Identify which cell holds the provided text, then report its (x, y) central coordinate. 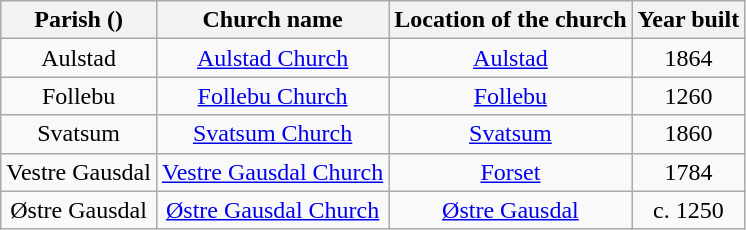
Forset (510, 172)
1864 (688, 58)
Vestre Gausdal (79, 172)
Parish () (79, 20)
Year built (688, 20)
c. 1250 (688, 210)
1860 (688, 134)
Svatsum Church (272, 134)
Vestre Gausdal Church (272, 172)
Follebu Church (272, 96)
1784 (688, 172)
Østre Gausdal Church (272, 210)
Aulstad Church (272, 58)
Church name (272, 20)
Location of the church (510, 20)
1260 (688, 96)
